Capture the cell that displays the provided text and extract its [x, y] central coordinate. 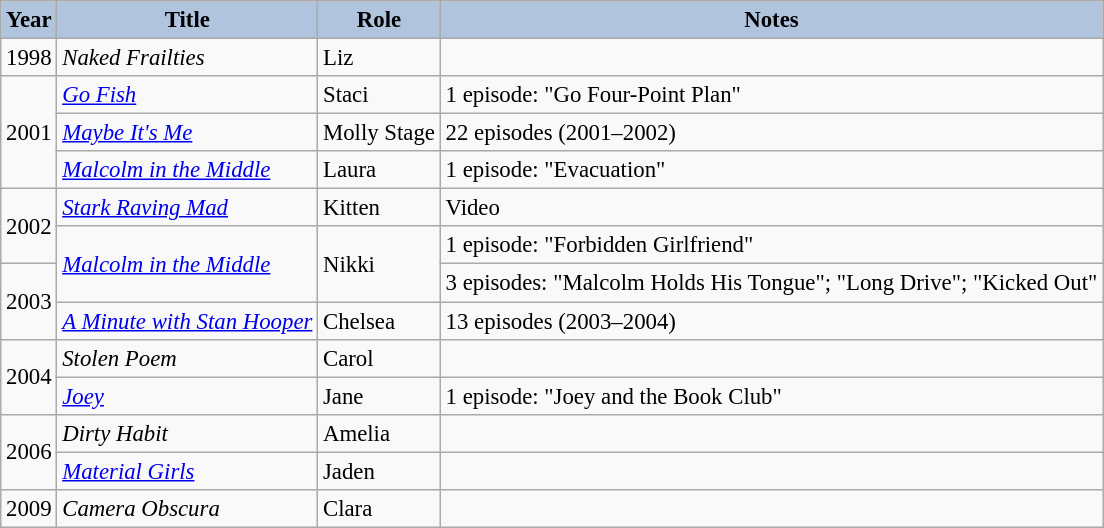
Kitten [380, 208]
1 episode: "Go Four-Point Plan" [771, 95]
Chelsea [380, 321]
2003 [29, 302]
Joey [188, 396]
2006 [29, 452]
Video [771, 208]
2001 [29, 132]
1998 [29, 58]
Dirty Habit [188, 433]
Nikki [380, 264]
Maybe It's Me [188, 133]
Naked Frailties [188, 58]
2002 [29, 226]
Stolen Poem [188, 358]
Material Girls [188, 471]
22 episodes (2001–2002) [771, 133]
Amelia [380, 433]
2009 [29, 509]
Laura [380, 170]
13 episodes (2003–2004) [771, 321]
Camera Obscura [188, 509]
Title [188, 20]
Go Fish [188, 95]
Stark Raving Mad [188, 208]
A Minute with Stan Hooper [188, 321]
2004 [29, 376]
Staci [380, 95]
3 episodes: "Malcolm Holds His Tongue"; "Long Drive"; "Kicked Out" [771, 283]
Liz [380, 58]
Clara [380, 509]
Molly Stage [380, 133]
Role [380, 20]
Year [29, 20]
Carol [380, 358]
1 episode: "Evacuation" [771, 170]
Jane [380, 396]
1 episode: "Forbidden Girlfriend" [771, 245]
Jaden [380, 471]
Notes [771, 20]
1 episode: "Joey and the Book Club" [771, 396]
